Detect which cell encompasses the target text, then output its [X, Y] center coordinate. 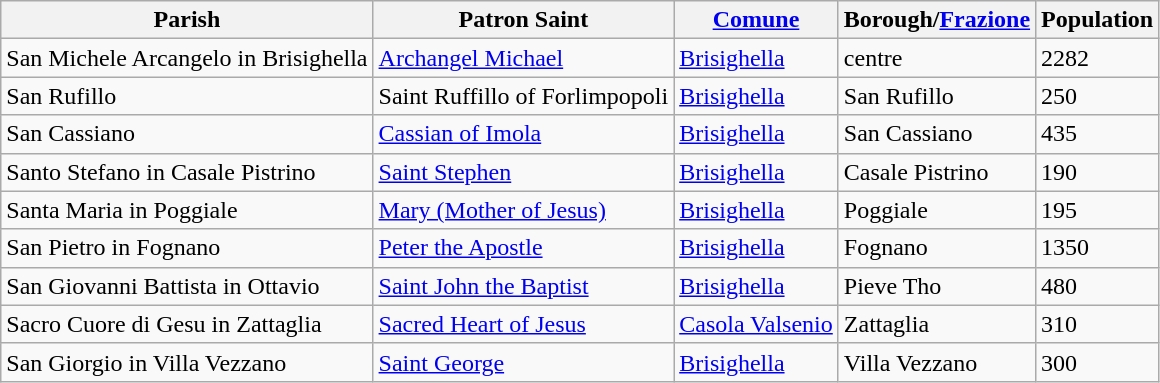
Zattaglia [936, 324]
Archangel Michael [524, 58]
300 [1098, 362]
250 [1098, 96]
Santo Stefano in Casale Pistrino [187, 172]
Cassian of Imola [524, 134]
435 [1098, 134]
Villa Vezzano [936, 362]
195 [1098, 210]
San Giovanni Battista in Ottavio [187, 286]
Saint Ruffillo of Forlimpopoli [524, 96]
310 [1098, 324]
Fognano [936, 248]
Saint Stephen [524, 172]
San Pietro in Fognano [187, 248]
centre [936, 58]
2282 [1098, 58]
Saint John the Baptist [524, 286]
190 [1098, 172]
Casola Valsenio [756, 324]
Sacred Heart of Jesus [524, 324]
Population [1098, 20]
Parish [187, 20]
San Giorgio in Villa Vezzano [187, 362]
1350 [1098, 248]
Patron Saint [524, 20]
Peter the Apostle [524, 248]
San Michele Arcangelo in Brisighella [187, 58]
Poggiale [936, 210]
Santa Maria in Poggiale [187, 210]
Casale Pistrino [936, 172]
Saint George [524, 362]
Sacro Cuore di Gesu in Zattaglia [187, 324]
Pieve Tho [936, 286]
480 [1098, 286]
Comune [756, 20]
Mary (Mother of Jesus) [524, 210]
Borough/Frazione [936, 20]
